Extract the (X, Y) coordinate from the center of the cell holding the provided text.  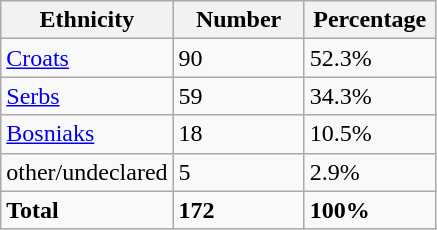
Bosniaks (87, 134)
100% (370, 210)
172 (238, 210)
Serbs (87, 96)
Croats (87, 58)
Ethnicity (87, 20)
59 (238, 96)
other/undeclared (87, 172)
Total (87, 210)
2.9% (370, 172)
Percentage (370, 20)
5 (238, 172)
90 (238, 58)
Number (238, 20)
10.5% (370, 134)
18 (238, 134)
52.3% (370, 58)
34.3% (370, 96)
